Pinpoint the cell where the given text exists, returning its (X, Y) midpoint coordinate. 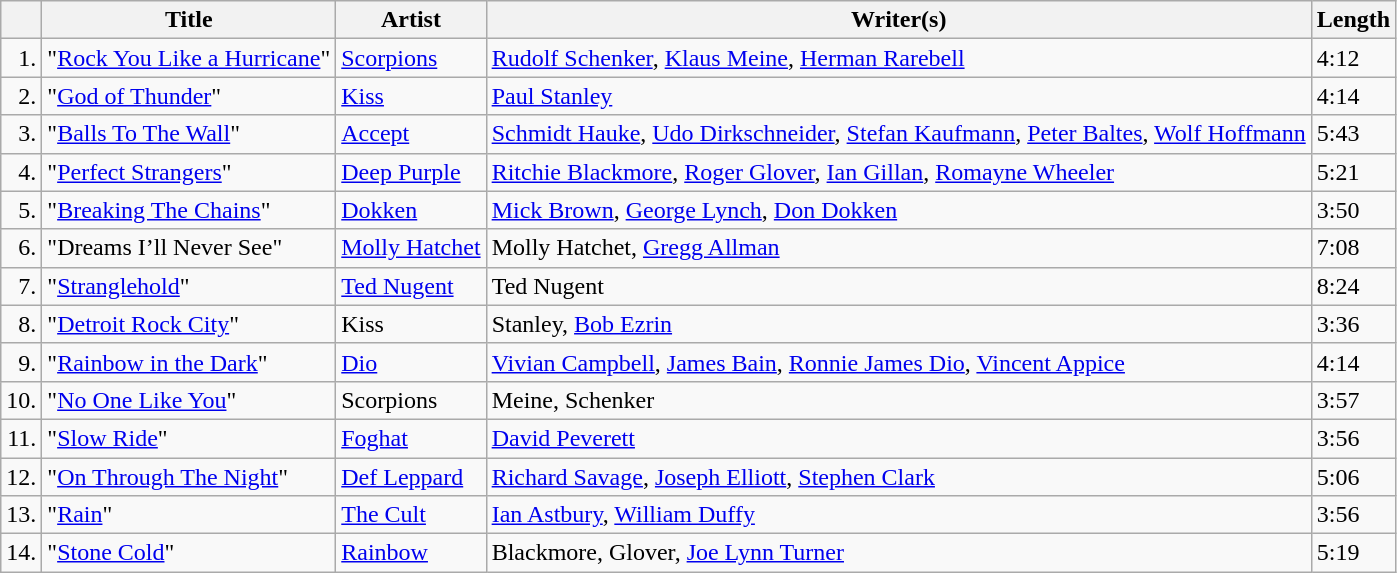
Mick Brown, George Lynch, Don Dokken (898, 210)
13. (22, 515)
"On Through The Night" (189, 477)
"Detroit Rock City" (189, 324)
10. (22, 400)
Ritchie Blackmore, Roger Glover, Ian Gillan, Romayne Wheeler (898, 172)
7:08 (1353, 248)
8. (22, 324)
9. (22, 362)
12. (22, 477)
5:21 (1353, 172)
Dio (411, 362)
6. (22, 248)
Rainbow (411, 553)
"Stone Cold" (189, 553)
Def Leppard (411, 477)
4:12 (1353, 58)
Paul Stanley (898, 96)
2. (22, 96)
Rudolf Schenker, Klaus Meine, Herman Rarebell (898, 58)
Dokken (411, 210)
7. (22, 286)
Blackmore, Glover, Joe Lynn Turner (898, 553)
Schmidt Hauke, Udo Dirkschneider, Stefan Kaufmann, Peter Baltes, Wolf Hoffmann (898, 134)
Ian Astbury, William Duffy (898, 515)
Deep Purple (411, 172)
"No One Like You" (189, 400)
"Balls To The Wall" (189, 134)
5:43 (1353, 134)
Molly Hatchet, Gregg Allman (898, 248)
"Dreams I’ll Never See" (189, 248)
Molly Hatchet (411, 248)
8:24 (1353, 286)
Stanley, Bob Ezrin (898, 324)
David Peverett (898, 438)
4. (22, 172)
Vivian Campbell, James Bain, Ronnie James Dio, Vincent Appice (898, 362)
5:19 (1353, 553)
5. (22, 210)
Foghat (411, 438)
Title (189, 20)
"Breaking The Chains" (189, 210)
Meine, Schenker (898, 400)
Artist (411, 20)
Length (1353, 20)
3:50 (1353, 210)
"Perfect Strangers" (189, 172)
"Rock You Like a Hurricane" (189, 58)
"Rain" (189, 515)
"God of Thunder" (189, 96)
"Slow Ride" (189, 438)
3:36 (1353, 324)
Accept (411, 134)
Richard Savage, Joseph Elliott, Stephen Clark (898, 477)
"Stranglehold" (189, 286)
14. (22, 553)
The Cult (411, 515)
"Rainbow in the Dark" (189, 362)
3. (22, 134)
3:57 (1353, 400)
5:06 (1353, 477)
Writer(s) (898, 20)
1. (22, 58)
11. (22, 438)
